Pinpoint the cell where the given text exists, returning its [X, Y] midpoint coordinate. 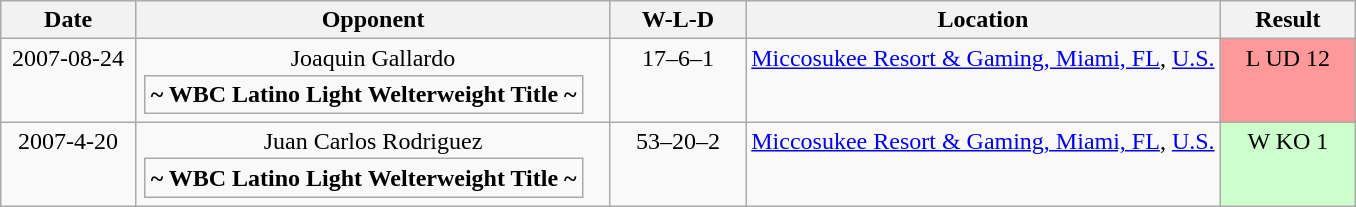
17–6–1 [678, 81]
Joaquin Gallardo ~ WBC Latino Light Welterweight Title ~ [373, 81]
2007-08-24 [68, 81]
Result [1288, 20]
W KO 1 [1288, 164]
L UD 12 [1288, 81]
Opponent [373, 20]
W-L-D [678, 20]
2007-4-20 [68, 164]
Location [983, 20]
53–20–2 [678, 164]
Juan Carlos Rodriguez ~ WBC Latino Light Welterweight Title ~ [373, 164]
Date [68, 20]
